Return the (x, y) coordinate for the center point of the cell that contains the specified text.  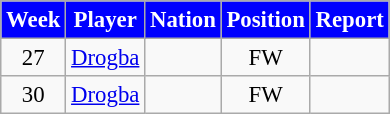
Week (34, 20)
27 (34, 58)
Position (266, 20)
Player (106, 20)
Report (350, 20)
30 (34, 95)
Nation (183, 20)
